Pinpoint the cell where the given text exists, returning its (x, y) midpoint coordinate. 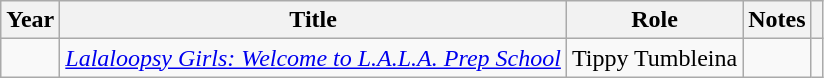
Lalaloopsy Girls: Welcome to L.A.L.A. Prep School (314, 58)
Tippy Tumbleina (654, 58)
Notes (777, 20)
Year (30, 20)
Role (654, 20)
Title (314, 20)
